Identify which cell holds the provided text, then report its (X, Y) central coordinate. 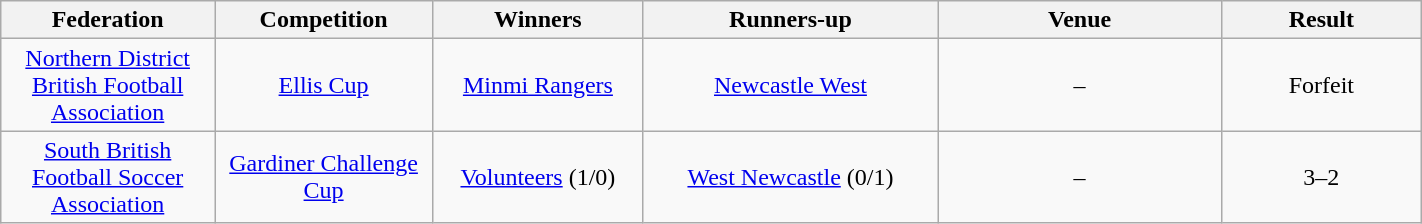
Ellis Cup (324, 85)
Northern District British Football Association (108, 85)
Forfeit (1321, 85)
Minmi Rangers (538, 85)
Runners-up (790, 20)
West Newcastle (0/1) (790, 177)
Gardiner Challenge Cup (324, 177)
South British Football Soccer Association (108, 177)
Competition (324, 20)
Volunteers (1/0) (538, 177)
Federation (108, 20)
3–2 (1321, 177)
Venue (1080, 20)
Newcastle West (790, 85)
Result (1321, 20)
Winners (538, 20)
